Output the [x, y] coordinate of the center of the cell containing the given text.  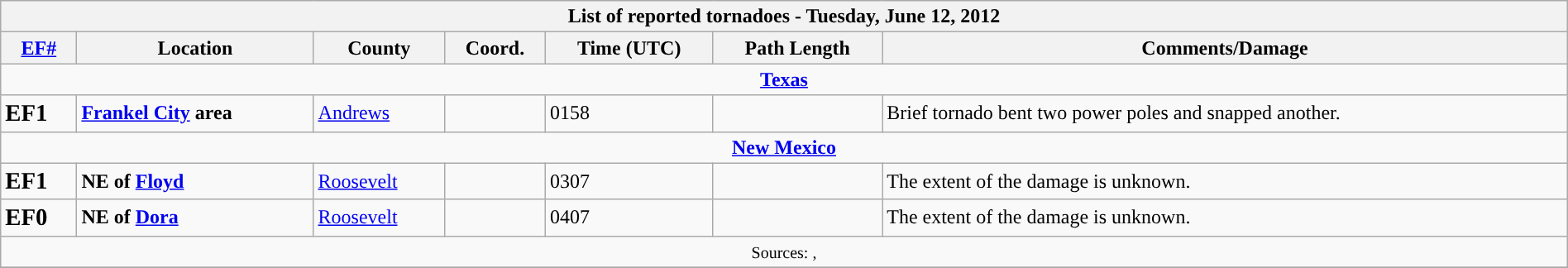
Sources: , [784, 251]
County [379, 48]
New Mexico [784, 147]
EF0 [39, 218]
Path Length [797, 48]
Andrews [379, 113]
NE of Floyd [195, 181]
0307 [629, 181]
0158 [629, 113]
0407 [629, 218]
EF# [39, 48]
List of reported tornadoes - Tuesday, June 12, 2012 [784, 17]
Frankel City area [195, 113]
Location [195, 48]
Time (UTC) [629, 48]
Texas [784, 79]
Coord. [495, 48]
Comments/Damage [1226, 48]
Brief tornado bent two power poles and snapped another. [1226, 113]
NE of Dora [195, 218]
